Search for the cell housing the specified text and yield its [X, Y] center coordinate. 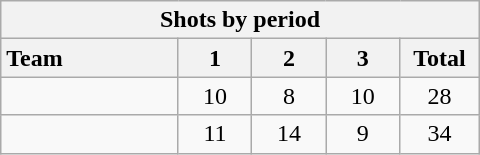
3 [363, 58]
2 [289, 58]
9 [363, 134]
1 [215, 58]
8 [289, 96]
11 [215, 134]
28 [440, 96]
34 [440, 134]
Team [90, 58]
14 [289, 134]
Shots by period [240, 20]
Total [440, 58]
